Pinpoint the cell where the given text exists, returning its (x, y) midpoint coordinate. 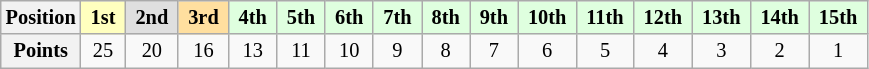
6 (547, 51)
16 (203, 51)
4 (663, 51)
3rd (203, 17)
10 (349, 51)
2nd (152, 17)
11th (604, 17)
8 (446, 51)
3 (721, 51)
4th (253, 17)
9 (397, 51)
25 (104, 51)
7 (494, 51)
1st (104, 17)
Position (41, 17)
14th (779, 17)
10th (547, 17)
5th (301, 17)
20 (152, 51)
13th (721, 17)
6th (349, 17)
11 (301, 51)
1 (838, 51)
15th (838, 17)
2 (779, 51)
5 (604, 51)
9th (494, 17)
12th (663, 17)
Points (41, 51)
7th (397, 17)
8th (446, 17)
13 (253, 51)
